Search for the cell housing the specified text and yield its [x, y] center coordinate. 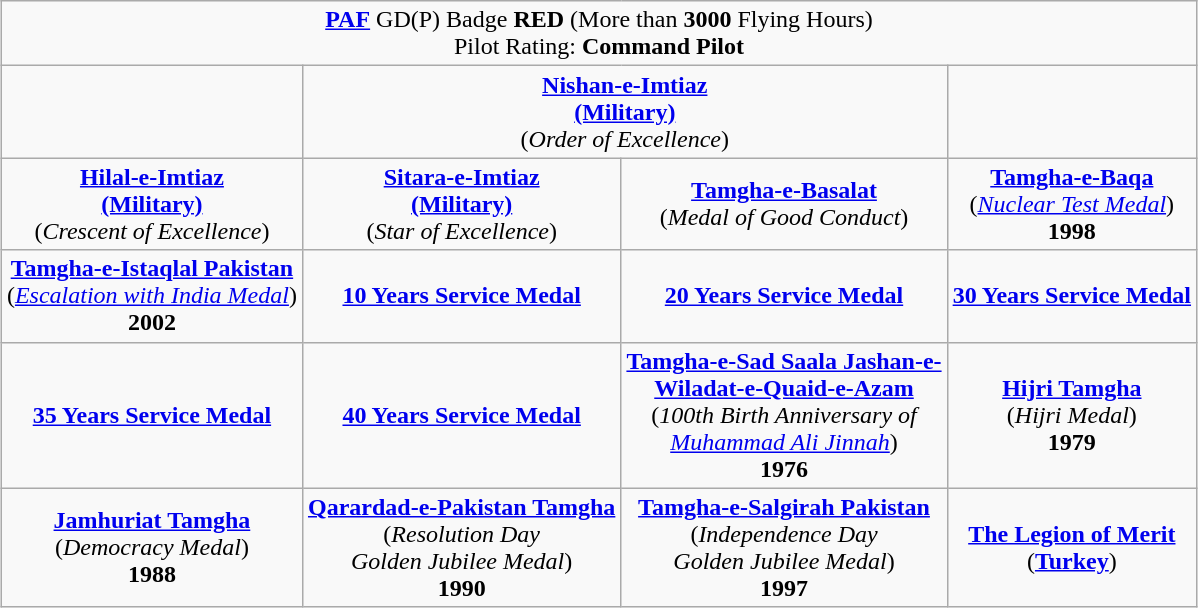
Tamgha-e-Baqa(Nuclear Test Medal)1998 [1072, 204]
Tamgha-e-Istaqlal Pakistan(Escalation with India Medal)2002 [152, 296]
Hilal-e-Imtiaz(Military)(Crescent of Excellence) [152, 204]
Hijri Tamgha(Hijri Medal)1979 [1072, 415]
Sitara-e-Imtiaz(Military)(Star of Excellence) [461, 204]
40 Years Service Medal [461, 415]
Nishan-e-Imtiaz(Military)(Order of Excellence) [624, 112]
PAF GD(P) Badge RED (More than 3000 Flying Hours)Pilot Rating: Command Pilot [598, 34]
Tamgha-e-Basalat(Medal of Good Conduct) [784, 204]
20 Years Service Medal [784, 296]
35 Years Service Medal [152, 415]
Jamhuriat Tamgha(Democracy Medal)1988 [152, 548]
30 Years Service Medal [1072, 296]
The Legion of Merit(Turkey) [1072, 548]
Tamgha-e-Sad Saala Jashan-e-Wiladat-e-Quaid-e-Azam(100th Birth Anniversary ofMuhammad Ali Jinnah)1976 [784, 415]
Qarardad-e-Pakistan Tamgha(Resolution DayGolden Jubilee Medal)1990 [461, 548]
10 Years Service Medal [461, 296]
Tamgha-e-Salgirah Pakistan(Independence DayGolden Jubilee Medal)1997 [784, 548]
